Locate the cell with the specified text and output its (x, y) center coordinate. 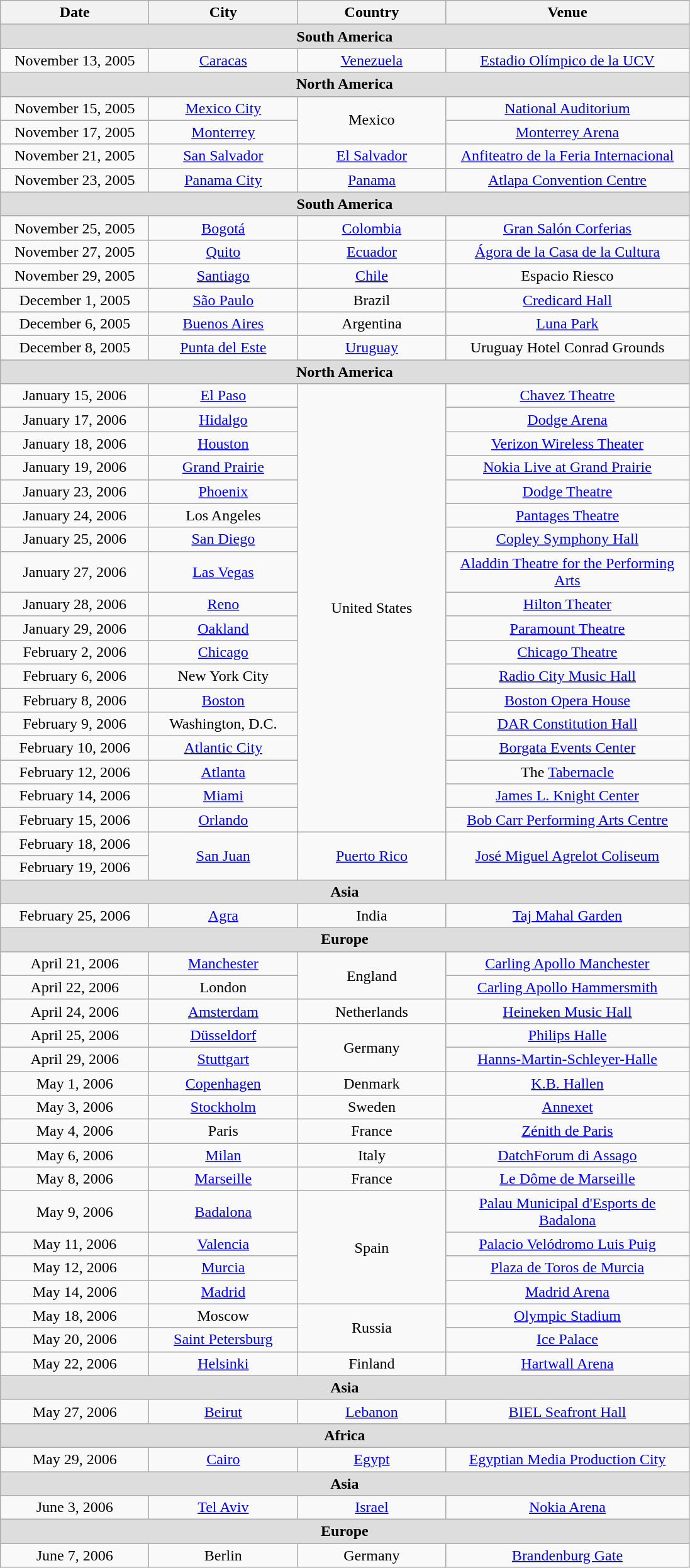
February 25, 2006 (75, 916)
Las Vegas (223, 571)
DAR Constitution Hall (567, 724)
Copley Symphony Hall (567, 539)
Marseille (223, 1179)
Brandenburg Gate (567, 1555)
February 6, 2006 (75, 676)
April 24, 2006 (75, 1011)
February 9, 2006 (75, 724)
Credicard Hall (567, 300)
Aladdin Theatre for the Performing Arts (567, 571)
Zénith de Paris (567, 1131)
Grand Prairie (223, 468)
El Salvador (372, 156)
Colombia (372, 228)
November 21, 2005 (75, 156)
Sweden (372, 1107)
May 8, 2006 (75, 1179)
Brazil (372, 300)
Orlando (223, 820)
Caracas (223, 60)
Beirut (223, 1411)
Nokia Arena (567, 1508)
Russia (372, 1328)
Bogotá (223, 228)
Palacio Velódromo Luis Puig (567, 1244)
Borgata Events Center (567, 748)
Chicago Theatre (567, 652)
San Salvador (223, 156)
Quito (223, 252)
Atlapa Convention Centre (567, 180)
February 19, 2006 (75, 868)
Phoenix (223, 491)
Heineken Music Hall (567, 1011)
Venezuela (372, 60)
Uruguay Hotel Conrad Grounds (567, 348)
Berlin (223, 1555)
Amsterdam (223, 1011)
São Paulo (223, 300)
Mexico City (223, 108)
February 18, 2006 (75, 844)
Los Angeles (223, 515)
Denmark (372, 1083)
Anfiteatro de la Feria Internacional (567, 156)
Plaza de Toros de Murcia (567, 1268)
November 15, 2005 (75, 108)
Venue (567, 13)
Boston (223, 700)
Valencia (223, 1244)
Netherlands (372, 1011)
Agra (223, 916)
May 11, 2006 (75, 1244)
May 22, 2006 (75, 1364)
Philips Halle (567, 1035)
Ecuador (372, 252)
Monterrey (223, 132)
Saint Petersburg (223, 1340)
February 15, 2006 (75, 820)
Ice Palace (567, 1340)
Radio City Music Hall (567, 676)
Carling Apollo Hammersmith (567, 987)
January 29, 2006 (75, 628)
Houston (223, 444)
Paramount Theatre (567, 628)
Chicago (223, 652)
Miami (223, 796)
Buenos Aires (223, 324)
Egyptian Media Production City (567, 1459)
November 23, 2005 (75, 180)
San Juan (223, 856)
Madrid (223, 1292)
May 27, 2006 (75, 1411)
January 25, 2006 (75, 539)
May 12, 2006 (75, 1268)
Date (75, 13)
Copenhagen (223, 1083)
Espacio Riesco (567, 276)
England (372, 975)
Lebanon (372, 1411)
Country (372, 13)
Africa (345, 1435)
May 18, 2006 (75, 1316)
Dodge Theatre (567, 491)
Pantages Theatre (567, 515)
January 19, 2006 (75, 468)
Milan (223, 1155)
February 14, 2006 (75, 796)
April 25, 2006 (75, 1035)
January 28, 2006 (75, 604)
José Miguel Agrelot Coliseum (567, 856)
Spain (372, 1247)
May 1, 2006 (75, 1083)
Chavez Theatre (567, 396)
Italy (372, 1155)
November 25, 2005 (75, 228)
Hanns-Martin-Schleyer-Halle (567, 1059)
Moscow (223, 1316)
November 13, 2005 (75, 60)
Stuttgart (223, 1059)
Düsseldorf (223, 1035)
Cairo (223, 1459)
May 20, 2006 (75, 1340)
New York City (223, 676)
Santiago (223, 276)
Gran Salón Corferias (567, 228)
San Diego (223, 539)
December 6, 2005 (75, 324)
Hartwall Arena (567, 1364)
January 18, 2006 (75, 444)
Olympic Stadium (567, 1316)
Punta del Este (223, 348)
Madrid Arena (567, 1292)
February 10, 2006 (75, 748)
Taj Mahal Garden (567, 916)
November 29, 2005 (75, 276)
April 22, 2006 (75, 987)
January 15, 2006 (75, 396)
Atlantic City (223, 748)
James L. Knight Center (567, 796)
Estadio Olímpico de la UCV (567, 60)
May 4, 2006 (75, 1131)
Hidalgo (223, 420)
Mexico (372, 120)
BIEL Seafront Hall (567, 1411)
Uruguay (372, 348)
Nokia Live at Grand Prairie (567, 468)
Palau Municipal d'Esports de Badalona (567, 1212)
India (372, 916)
Ágora de la Casa de la Cultura (567, 252)
Carling Apollo Manchester (567, 963)
Israel (372, 1508)
Dodge Arena (567, 420)
Oakland (223, 628)
Hilton Theater (567, 604)
Panama (372, 180)
Egypt (372, 1459)
April 21, 2006 (75, 963)
London (223, 987)
Badalona (223, 1212)
December 1, 2005 (75, 300)
May 6, 2006 (75, 1155)
January 23, 2006 (75, 491)
The Tabernacle (567, 772)
January 24, 2006 (75, 515)
January 27, 2006 (75, 571)
April 29, 2006 (75, 1059)
Stockholm (223, 1107)
Verizon Wireless Theater (567, 444)
Atlanta (223, 772)
United States (372, 608)
November 17, 2005 (75, 132)
Boston Opera House (567, 700)
February 2, 2006 (75, 652)
Manchester (223, 963)
May 14, 2006 (75, 1292)
May 9, 2006 (75, 1212)
Bob Carr Performing Arts Centre (567, 820)
National Auditorium (567, 108)
January 17, 2006 (75, 420)
May 3, 2006 (75, 1107)
November 27, 2005 (75, 252)
Paris (223, 1131)
February 12, 2006 (75, 772)
Puerto Rico (372, 856)
Helsinki (223, 1364)
February 8, 2006 (75, 700)
Panama City (223, 180)
Monterrey Arena (567, 132)
Reno (223, 604)
Le Dôme de Marseille (567, 1179)
Murcia (223, 1268)
Tel Aviv (223, 1508)
Luna Park (567, 324)
Finland (372, 1364)
December 8, 2005 (75, 348)
Annexet (567, 1107)
May 29, 2006 (75, 1459)
June 3, 2006 (75, 1508)
Argentina (372, 324)
Washington, D.C. (223, 724)
El Paso (223, 396)
June 7, 2006 (75, 1555)
City (223, 13)
K.B. Hallen (567, 1083)
Chile (372, 276)
DatchForum di Assago (567, 1155)
